Pinpoint the cell where the given text exists, returning its (x, y) midpoint coordinate. 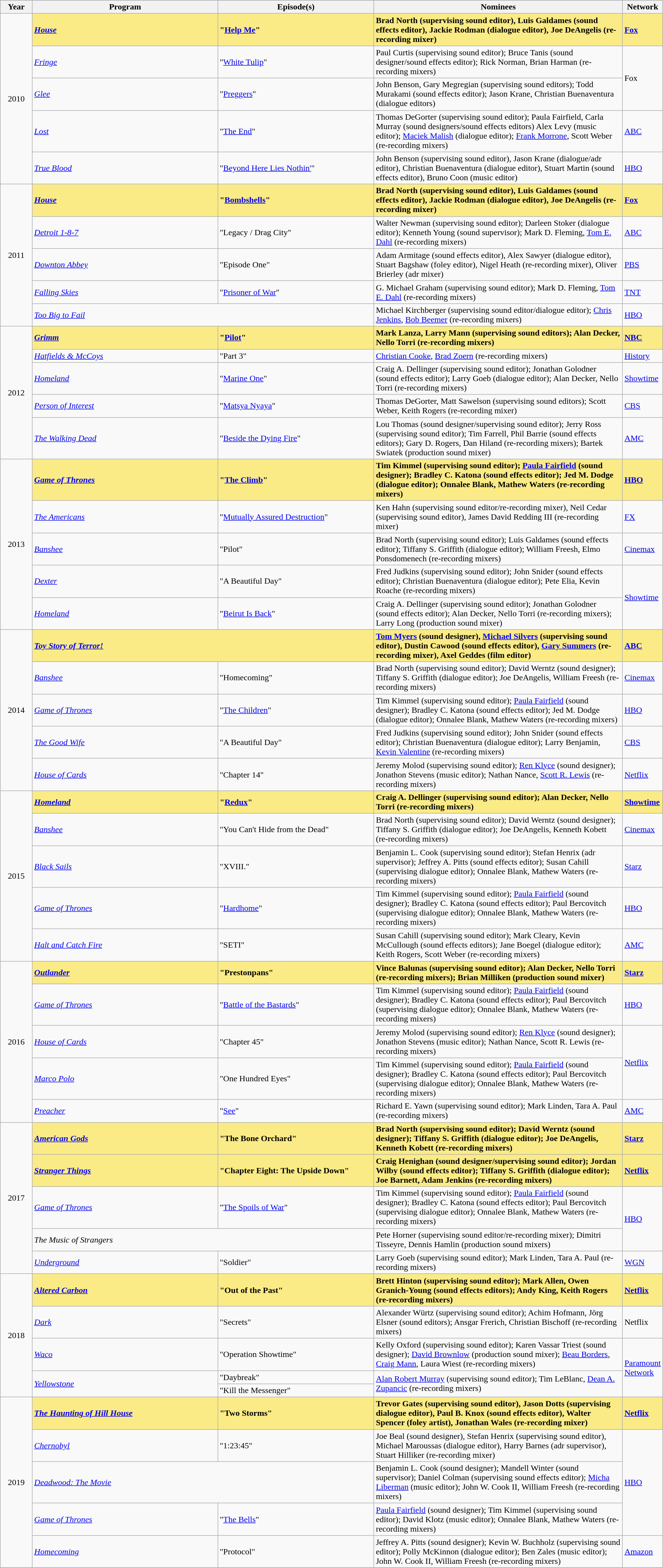
American Gods (125, 1138)
Network (643, 7)
Richard E. Yawn (supervising sound editor); Mark Linden, Tara A. Paul (re-recording mixers) (498, 1111)
"Out of the Past" (296, 1290)
Thomas DeGorter, Matt Sawelson (supervising sound editors); Scott Weber, Keith Rogers (re-recording mixer) (498, 406)
Nominees (498, 7)
"Preggers" (296, 94)
"Protocol" (296, 1552)
Episode(s) (296, 7)
Deadwood: The Movie (203, 1482)
Fringe (125, 62)
2017 (16, 1198)
The Americans (125, 517)
Toy Story of Terror! (203, 646)
Year (16, 7)
Paul Curtis (supervising sound editor); Bruce Tanis (sound designer/sound effects editor); Rick Norman, Brian Harman (re-recording mixers) (498, 62)
Homecoming (125, 1552)
Christian Cooke, Brad Zoern (re-recording mixers) (498, 356)
"Prisoner of War" (296, 292)
The Walking Dead (125, 438)
"Battle of the Bastards" (296, 1005)
2018 (16, 1335)
2016 (16, 1042)
Lost (125, 131)
Mark Lanza, Larry Mann (supervising sound editors); Alan Decker, Nello Torri (re-recording mixers) (498, 337)
John Benson, Gary Megregian (supervising sound editors); Todd Murakami (sound effects editor); Jason Krane, Christian Buenaventura (dialogue editors) (498, 94)
"Bombshells" (296, 200)
Black Sails (125, 866)
Dexter (125, 581)
Yellowstone (125, 1384)
Detroit 1-8-7 (125, 232)
Halt and Catch Fire (125, 945)
Hatfields & McCoys (125, 356)
"One Hundred Eyes" (296, 1078)
Alexander Würtz (supervising sound editor); Achim Hofmann, Jörg Elsner (sound editors); Ansgar Frerich, Christian Bischoff (re-recording mixers) (498, 1322)
"Two Storms" (296, 1413)
2015 (16, 876)
"Chapter Eight: The Upside Down" (296, 1170)
"The Bells" (296, 1519)
Downton Abbey (125, 265)
"Mutually Assured Destruction" (296, 517)
Outlander (125, 973)
WGN (643, 1263)
"Beyond Here Lies Nothin'" (296, 168)
"1:23:45" (296, 1446)
"Marine One" (296, 379)
Ken Hahn (supervising sound editor/re-recording mixer), Neil Cedar (supervising sound editor), James David Redding III (re-recording mixer) (498, 517)
"Daybreak" (296, 1377)
Glee (125, 94)
FX (643, 517)
"Redux" (296, 802)
"Part 3" (296, 356)
Underground (125, 1263)
Grimm (125, 337)
"Episode One" (296, 265)
The Music of Strangers (203, 1239)
"Hardhome" (296, 908)
"Beirut Is Back" (296, 613)
Preacher (125, 1111)
"White Tulip" (296, 62)
"Operation Showtime" (296, 1354)
"SETI" (296, 945)
"The Climb" (296, 480)
Pete Horner (supervising sound editor/re-recording mixer); Dimitri Tisseyre, Dennis Hamlin (production sound mixers) (498, 1239)
NBC (643, 337)
Marco Polo (125, 1078)
2010 (16, 99)
"See" (296, 1111)
G. Michael Graham (supervising sound editor); Mark D. Fleming, Tom E. Dahl (re-recording mixers) (498, 292)
Michael Kirchberger (supervising sound editor/dialogue editor); Chris Jenkins, Bob Beemer (re-recording mixers) (498, 315)
Amazon (643, 1552)
"XVIII." (296, 866)
"The Children" (296, 710)
"Soldier" (296, 1263)
"You Can't Hide from the Dead" (296, 829)
"Help Me" (296, 30)
Altered Carbon (125, 1290)
Chernobyl (125, 1446)
Alan Robert Murray (supervising sound editor); Tim LeBlanc, Dean A. Zupancic (re-recording mixers) (498, 1384)
"Kill the Messenger" (296, 1391)
Brett Hinton (supervising sound editor); Mark Allen, Owen Granich-Young (sound effects editors); Andy King, Keith Rogers (re-recording mixers) (498, 1290)
"Chapter 45" (296, 1042)
"The End" (296, 131)
TNT (643, 292)
Paramount Network (643, 1367)
Too Big to Fail (203, 315)
Vince Balunas (supervising sound editor); Alan Decker, Nello Torri (re-recording mixers); Brian Milliken (production sound mixer) (498, 973)
"Homecoming" (296, 678)
"The Spoils of War" (296, 1207)
"Matsya Nyaya" (296, 406)
"Prestonpans" (296, 973)
"Beside the Dying Fire" (296, 438)
2014 (16, 710)
History (643, 356)
2019 (16, 1482)
Craig A. Dellinger (supervising sound editor); Alan Decker, Nello Torri (re-recording mixers) (498, 802)
Stranger Things (125, 1170)
2011 (16, 255)
PBS (643, 265)
The Haunting of Hill House (125, 1413)
2013 (16, 544)
True Blood (125, 168)
Waco (125, 1354)
"Chapter 14" (296, 774)
Person of Interest (125, 406)
2012 (16, 393)
Larry Goeb (supervising sound editor); Mark Linden, Tara A. Paul (re-recording mixers) (498, 1263)
"Secrets" (296, 1322)
"Legacy / Drag City" (296, 232)
The Good Wife (125, 742)
Falling Skies (125, 292)
Dark (125, 1322)
"The Bone Orchard" (296, 1138)
Program (125, 7)
